From the cell containing the given text, extract its center point as (X, Y) coordinate. 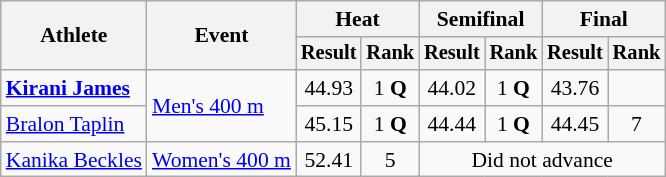
44.44 (452, 124)
Event (222, 36)
7 (637, 124)
Heat (358, 19)
Men's 400 m (222, 106)
Bralon Taplin (74, 124)
43.76 (575, 88)
45.15 (329, 124)
Athlete (74, 36)
44.02 (452, 88)
44.93 (329, 88)
Semifinal (480, 19)
Kirani James (74, 88)
44.45 (575, 124)
Final (604, 19)
